Locate the cell with the specified text and output its (x, y) center coordinate. 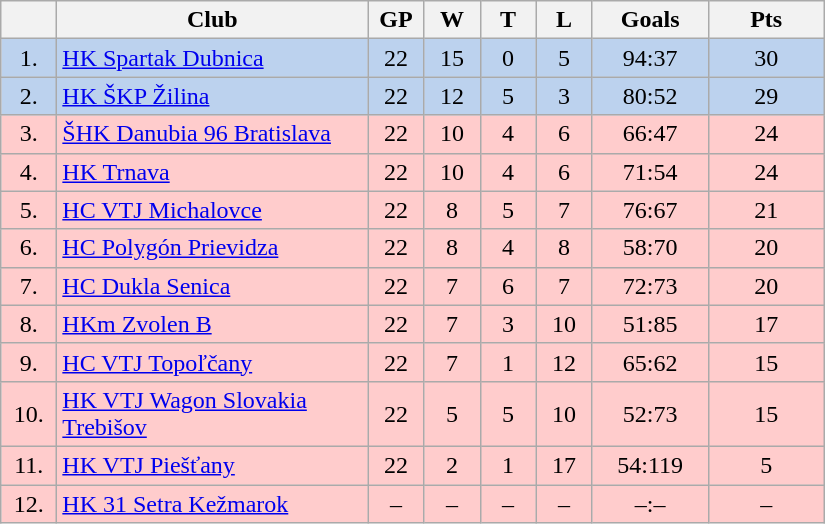
3. (29, 134)
–:– (650, 503)
11. (29, 465)
51:85 (650, 324)
GP (396, 20)
1. (29, 58)
94:37 (650, 58)
W (452, 20)
2. (29, 96)
ŠHK Danubia 96 Bratislava (212, 134)
HK Trnava (212, 172)
66:47 (650, 134)
T (508, 20)
6. (29, 248)
8. (29, 324)
HK ŠKP Žilina (212, 96)
76:67 (650, 210)
HKm Zvolen B (212, 324)
54:119 (650, 465)
72:73 (650, 286)
30 (766, 58)
4. (29, 172)
HC VTJ Topoľčany (212, 362)
80:52 (650, 96)
5. (29, 210)
L (564, 20)
10. (29, 414)
29 (766, 96)
HC Dukla Senica (212, 286)
0 (508, 58)
Club (212, 20)
HC VTJ Michalovce (212, 210)
65:62 (650, 362)
2 (452, 465)
7. (29, 286)
HK 31 Setra Kežmarok (212, 503)
HK Spartak Dubnica (212, 58)
58:70 (650, 248)
HC Polygón Prievidza (212, 248)
52:73 (650, 414)
71:54 (650, 172)
HK VTJ Wagon Slovakia Trebišov (212, 414)
21 (766, 210)
HK VTJ Piešťany (212, 465)
Pts (766, 20)
Goals (650, 20)
9. (29, 362)
12. (29, 503)
